Return the [X, Y] coordinate for the center point of the cell that contains the specified text.  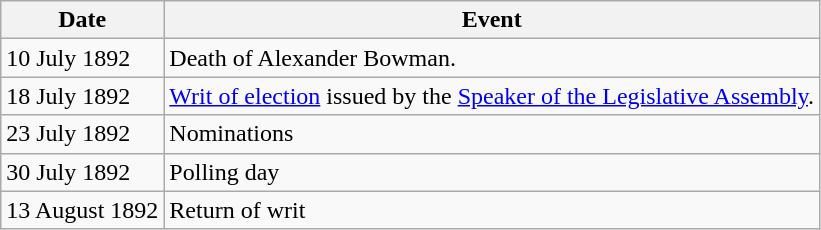
Nominations [492, 134]
Polling day [492, 172]
Date [82, 20]
18 July 1892 [82, 96]
Return of writ [492, 210]
30 July 1892 [82, 172]
13 August 1892 [82, 210]
23 July 1892 [82, 134]
Writ of election issued by the Speaker of the Legislative Assembly. [492, 96]
10 July 1892 [82, 58]
Death of Alexander Bowman. [492, 58]
Event [492, 20]
